Provide the (x, y) coordinate of the cell's center where the given text is located.  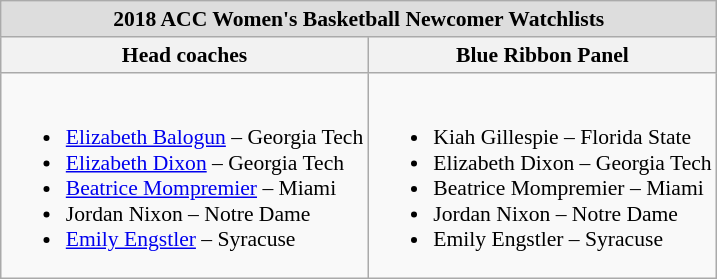
Blue Ribbon Panel (542, 55)
2018 ACC Women's Basketball Newcomer Watchlists (359, 19)
Kiah Gillespie – Florida StateElizabeth Dixon – Georgia TechBeatrice Mompremier – MiamiJordan Nixon – Notre DameEmily Engstler – Syracuse (542, 175)
Elizabeth Balogun – Georgia TechElizabeth Dixon – Georgia TechBeatrice Mompremier – MiamiJordan Nixon – Notre DameEmily Engstler – Syracuse (185, 175)
Head coaches (185, 55)
